Detect which cell encompasses the target text, then output its [x, y] center coordinate. 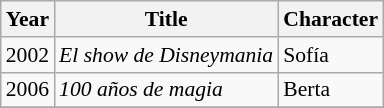
Year [28, 19]
Title [166, 19]
Character [330, 19]
Sofía [330, 55]
2006 [28, 90]
El show de Disneymania [166, 55]
2002 [28, 55]
100 años de magia [166, 90]
Berta [330, 90]
